Return (x, y) of the center of cell containing provided text 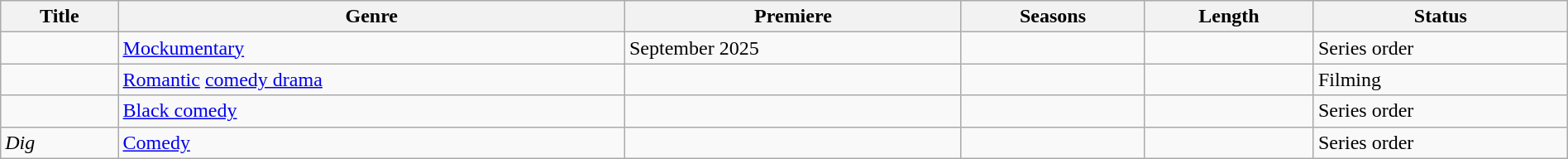
Status (1441, 17)
Genre (371, 17)
Mockumentary (371, 48)
Seasons (1052, 17)
Romantic comedy drama (371, 79)
Length (1229, 17)
Title (60, 17)
Filming (1441, 79)
Dig (60, 142)
September 2025 (792, 48)
Comedy (371, 142)
Premiere (792, 17)
Black comedy (371, 111)
